Provide the (x, y) coordinate of the cell's center where the given text is located.  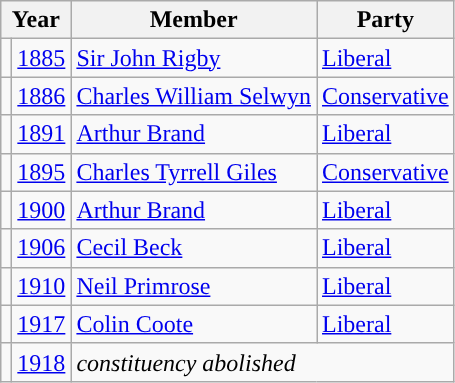
Cecil Beck (194, 248)
Charles Tyrrell Giles (194, 172)
1900 (42, 210)
Sir John Rigby (194, 58)
Colin Coote (194, 324)
Year (36, 20)
constituency abolished (262, 362)
Neil Primrose (194, 286)
1917 (42, 324)
1918 (42, 362)
1895 (42, 172)
1910 (42, 286)
1886 (42, 96)
Charles William Selwyn (194, 96)
1891 (42, 134)
1885 (42, 58)
1906 (42, 248)
Party (385, 20)
Member (194, 20)
